Return the [x, y] coordinate for the center point of the cell that contains the specified text.  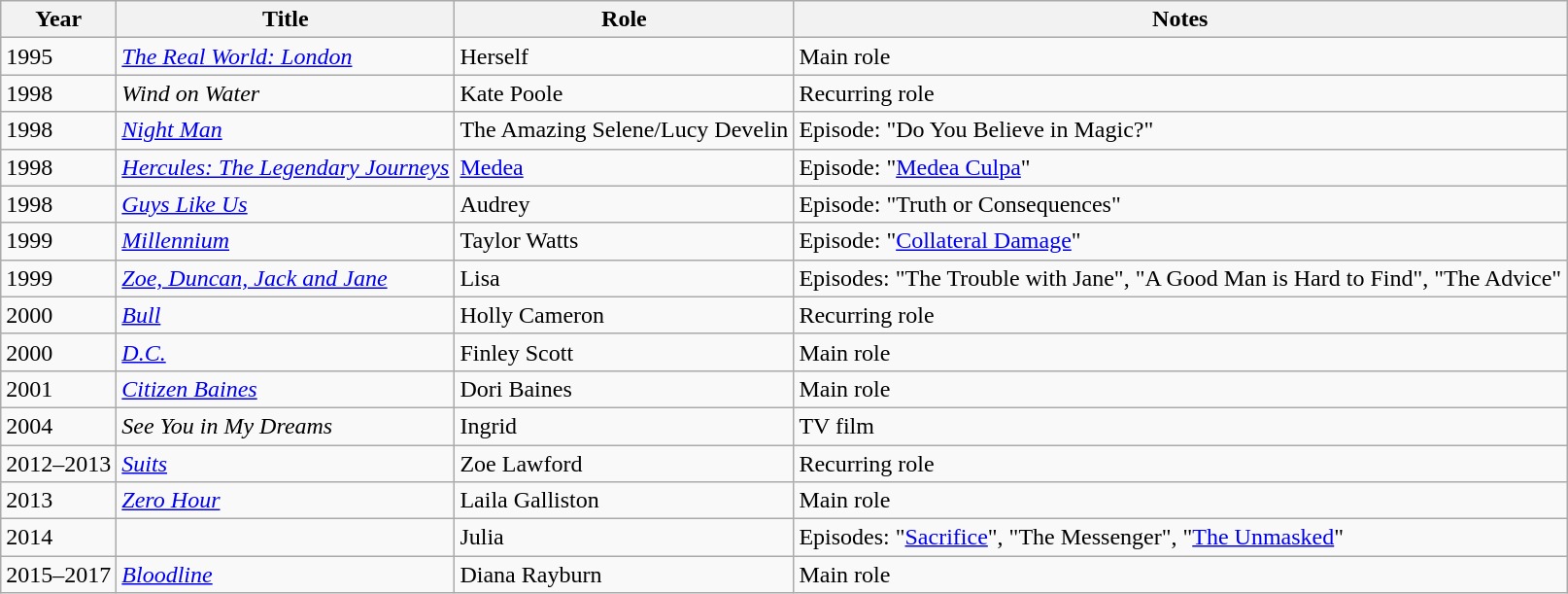
Episode: "Collateral Damage" [1180, 241]
2014 [58, 538]
2012–2013 [58, 464]
Notes [1180, 19]
Zoe, Duncan, Jack and Jane [286, 278]
Kate Poole [624, 93]
Episode: "Medea Culpa" [1180, 167]
Hercules: The Legendary Journeys [286, 167]
Episode: "Truth or Consequences" [1180, 204]
Suits [286, 464]
Dori Baines [624, 389]
Zoe Lawford [624, 464]
Night Man [286, 130]
Episodes: "Sacrifice", "The Messenger", "The Unmasked" [1180, 538]
2015–2017 [58, 575]
Title [286, 19]
Taylor Watts [624, 241]
The Real World: London [286, 56]
Zero Hour [286, 501]
Bull [286, 315]
Bloodline [286, 575]
Diana Rayburn [624, 575]
2013 [58, 501]
Lisa [624, 278]
D.C. [286, 352]
Finley Scott [624, 352]
Ingrid [624, 426]
Medea [624, 167]
Wind on Water [286, 93]
2004 [58, 426]
Citizen Baines [286, 389]
Episodes: "The Trouble with Jane", "A Good Man is Hard to Find", "The Advice" [1180, 278]
Julia [624, 538]
1995 [58, 56]
Year [58, 19]
2001 [58, 389]
Role [624, 19]
Millennium [286, 241]
Holly Cameron [624, 315]
Guys Like Us [286, 204]
Herself [624, 56]
Audrey [624, 204]
See You in My Dreams [286, 426]
Laila Galliston [624, 501]
The Amazing Selene/Lucy Develin [624, 130]
Episode: "Do You Believe in Magic?" [1180, 130]
TV film [1180, 426]
